Output the [x, y] coordinate of the center of the cell containing the given text.  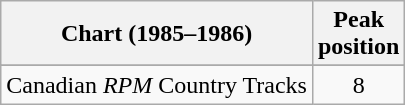
Canadian RPM Country Tracks [157, 85]
Chart (1985–1986) [157, 34]
Peakposition [358, 34]
8 [358, 85]
